Find where the given text appears and provide that cell's center as [X, Y] coordinate. 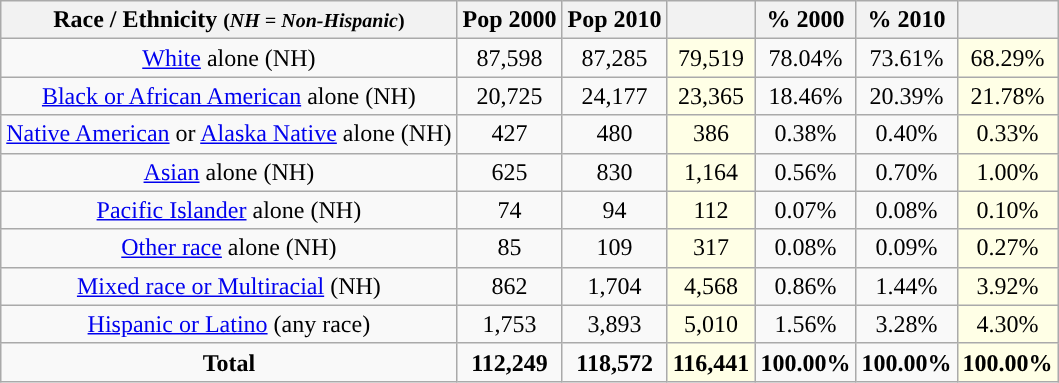
68.29% [1008, 58]
5,010 [711, 324]
0.27% [1008, 248]
Hispanic or Latino (any race) [229, 324]
1.56% [806, 324]
94 [614, 210]
% 2000 [806, 20]
1,753 [510, 324]
317 [711, 248]
480 [614, 134]
79,519 [711, 58]
109 [614, 248]
0.10% [1008, 210]
20.39% [906, 96]
85 [510, 248]
0.09% [906, 248]
White alone (NH) [229, 58]
Pop 2000 [510, 20]
0.70% [906, 172]
1,164 [711, 172]
0.56% [806, 172]
0.07% [806, 210]
Other race alone (NH) [229, 248]
78.04% [806, 58]
% 2010 [906, 20]
24,177 [614, 96]
Pacific Islander alone (NH) [229, 210]
Pop 2010 [614, 20]
0.38% [806, 134]
Mixed race or Multiracial (NH) [229, 286]
1.44% [906, 286]
625 [510, 172]
21.78% [1008, 96]
118,572 [614, 362]
112,249 [510, 362]
87,598 [510, 58]
386 [711, 134]
23,365 [711, 96]
3,893 [614, 324]
112 [711, 210]
830 [614, 172]
4,568 [711, 286]
Total [229, 362]
74 [510, 210]
116,441 [711, 362]
427 [510, 134]
3.92% [1008, 286]
3.28% [906, 324]
87,285 [614, 58]
20,725 [510, 96]
862 [510, 286]
Asian alone (NH) [229, 172]
Native American or Alaska Native alone (NH) [229, 134]
4.30% [1008, 324]
0.86% [806, 286]
1.00% [1008, 172]
18.46% [806, 96]
Black or African American alone (NH) [229, 96]
0.40% [906, 134]
Race / Ethnicity (NH = Non-Hispanic) [229, 20]
73.61% [906, 58]
0.33% [1008, 134]
1,704 [614, 286]
